Scan for the cell matching the given text and deliver its (X, Y) coordinate at center. 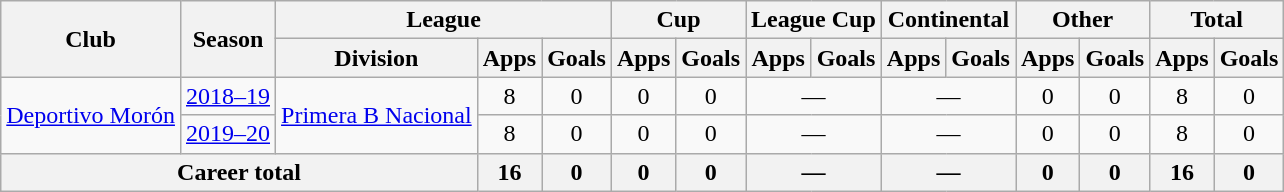
2018–19 (228, 96)
Career total (239, 172)
Club (91, 39)
League (444, 20)
Continental (948, 20)
Division (377, 58)
Other (1083, 20)
Deportivo Morón (91, 115)
Season (228, 39)
Cup (678, 20)
League Cup (814, 20)
2019–20 (228, 134)
Primera B Nacional (377, 115)
Total (1217, 20)
